Return the [X, Y] coordinate for the center point of the cell that contains the specified text.  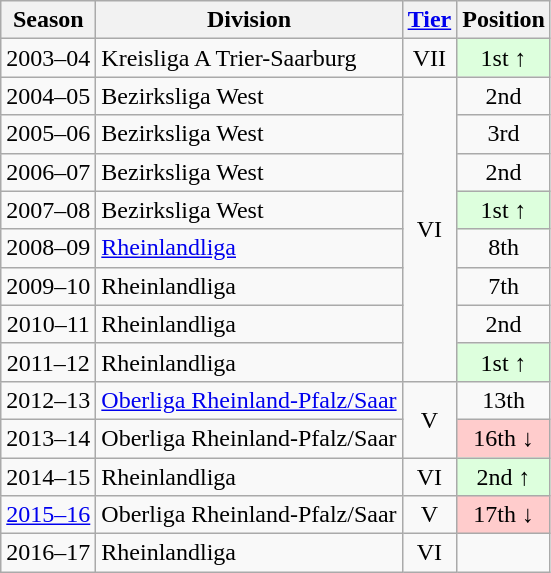
Kreisliga A Trier-Saarburg [249, 58]
2006–07 [48, 172]
17th ↓ [504, 515]
Position [504, 20]
2nd ↑ [504, 477]
16th ↓ [504, 438]
2005–06 [48, 134]
2009–10 [48, 286]
2010–11 [48, 324]
3rd [504, 134]
2003–04 [48, 58]
2016–17 [48, 553]
2013–14 [48, 438]
8th [504, 248]
2015–16 [48, 515]
2007–08 [48, 210]
Division [249, 20]
2012–13 [48, 400]
2011–12 [48, 362]
7th [504, 286]
2014–15 [48, 477]
2004–05 [48, 96]
13th [504, 400]
Season [48, 20]
Tier [430, 20]
VII [430, 58]
2008–09 [48, 248]
